Identify which cell holds the provided text, then report its (X, Y) central coordinate. 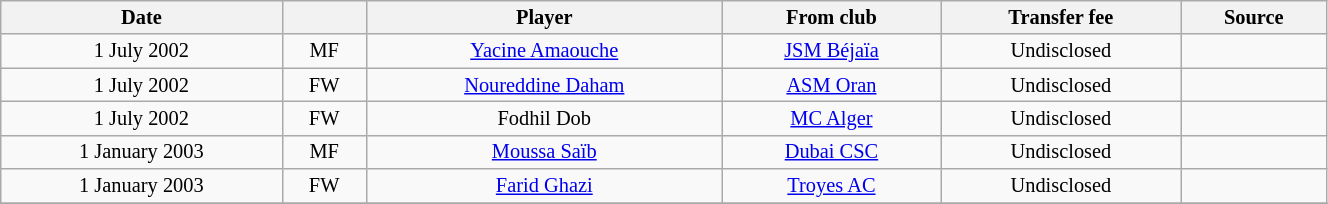
Player (544, 17)
MC Alger (831, 118)
ASM Oran (831, 85)
Noureddine Daham (544, 85)
Transfer fee (1061, 17)
Fodhil Dob (544, 118)
Source (1254, 17)
Yacine Amaouche (544, 51)
Farid Ghazi (544, 186)
Troyes AC (831, 186)
Moussa Saïb (544, 152)
From club (831, 17)
Dubai CSC (831, 152)
Date (142, 17)
JSM Béjaïa (831, 51)
